Capture the cell that displays the provided text and extract its [x, y] central coordinate. 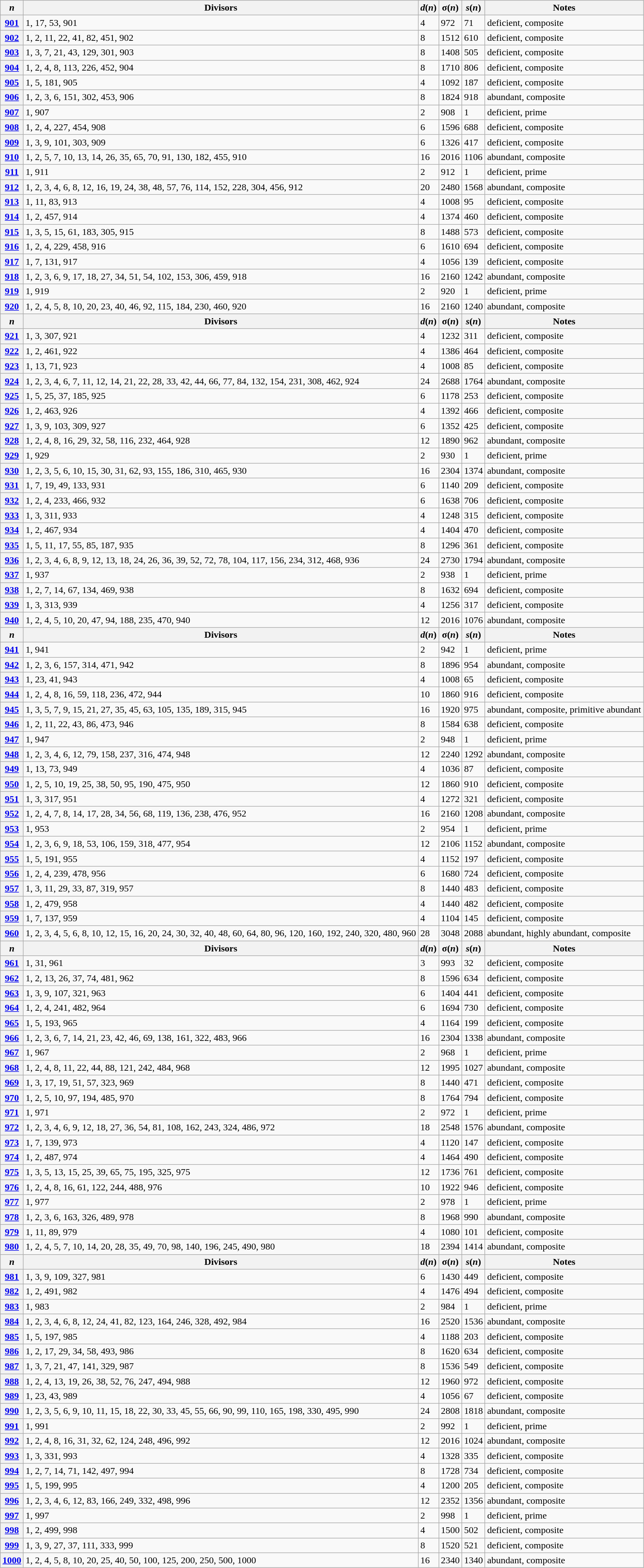
1, 2, 4, 5, 10, 20, 47, 94, 188, 235, 470, 940 [221, 620]
724 [473, 873]
464 [473, 351]
145 [473, 919]
1520 [450, 1545]
1356 [473, 1501]
976 [12, 1187]
1, 3, 9, 27, 37, 111, 333, 999 [221, 1545]
981 [12, 1277]
1, 7, 131, 917 [221, 262]
1968 [450, 1217]
1, 3, 17, 19, 51, 57, 323, 969 [221, 1082]
1248 [450, 515]
964 [12, 1008]
1232 [450, 336]
925 [12, 396]
941 [12, 649]
951 [12, 799]
2480 [450, 187]
1, 2, 487, 974 [221, 1157]
1794 [473, 560]
906 [12, 97]
1710 [450, 67]
1, 7, 137, 959 [221, 919]
1326 [450, 142]
1106 [473, 157]
449 [473, 1277]
3 [428, 963]
1, 3, 317, 951 [221, 799]
505 [473, 53]
87 [473, 769]
934 [12, 530]
1, 2, 491, 982 [221, 1292]
1488 [450, 232]
1, 3, 5, 13, 15, 25, 39, 65, 75, 195, 325, 975 [221, 1172]
1, 3, 331, 993 [221, 1456]
936 [12, 560]
927 [12, 426]
949 [12, 769]
922 [12, 351]
952 [12, 814]
521 [473, 1545]
205 [473, 1486]
794 [473, 1097]
986 [12, 1351]
1, 2, 3, 4, 5, 6, 8, 10, 12, 15, 16, 20, 24, 30, 32, 40, 48, 60, 64, 80, 96, 120, 160, 192, 240, 320, 480, 960 [221, 933]
1414 [473, 1247]
638 [473, 724]
1890 [450, 441]
1, 3, 9, 109, 327, 981 [221, 1277]
1338 [473, 1038]
907 [12, 112]
1, 2, 467, 934 [221, 530]
1, 2, 3, 4, 6, 7, 11, 12, 14, 21, 22, 28, 33, 42, 44, 66, 77, 84, 132, 154, 231, 308, 462, 924 [221, 381]
1000 [12, 1560]
806 [473, 67]
1340 [473, 1560]
1092 [450, 82]
494 [473, 1292]
1, 7, 19, 49, 133, 931 [221, 486]
1, 3, 313, 939 [221, 605]
139 [473, 262]
971 [12, 1112]
1178 [450, 396]
2548 [450, 1127]
963 [12, 993]
1352 [450, 426]
761 [473, 1172]
734 [473, 1471]
1, 2, 4, 8, 16, 29, 32, 58, 116, 232, 464, 928 [221, 441]
929 [12, 456]
1208 [473, 814]
1408 [450, 53]
1, 2, 3, 4, 6, 8, 9, 12, 13, 18, 24, 26, 36, 39, 52, 72, 78, 104, 117, 156, 234, 312, 468, 936 [221, 560]
961 [12, 963]
1, 971 [221, 1112]
958 [12, 903]
932 [12, 500]
1920 [450, 709]
1386 [450, 351]
1242 [473, 276]
1, 967 [221, 1053]
549 [473, 1366]
1, 5, 193, 965 [221, 1023]
1, 5, 191, 955 [221, 859]
1, 5, 197, 985 [221, 1336]
945 [12, 709]
1, 991 [221, 1426]
1, 2, 4, 227, 454, 908 [221, 127]
1, 2, 5, 7, 10, 13, 14, 26, 35, 65, 70, 91, 130, 182, 455, 910 [221, 157]
917 [12, 262]
1, 2, 4, 13, 19, 26, 38, 52, 76, 247, 494, 988 [221, 1381]
1620 [450, 1351]
3048 [450, 933]
1, 2, 4, 7, 8, 14, 17, 28, 34, 56, 68, 119, 136, 238, 476, 952 [221, 814]
65 [473, 680]
989 [12, 1396]
361 [473, 545]
924 [12, 381]
1, 2, 4, 241, 482, 964 [221, 1008]
85 [473, 366]
1, 11, 83, 913 [221, 202]
1, 2, 3, 6, 9, 18, 53, 106, 159, 318, 477, 954 [221, 844]
1, 11, 89, 979 [221, 1232]
1, 31, 961 [221, 963]
1576 [473, 1127]
939 [12, 605]
1694 [450, 1008]
994 [12, 1471]
1024 [473, 1441]
1, 7, 139, 973 [221, 1142]
317 [473, 605]
1995 [450, 1068]
1164 [450, 1023]
966 [12, 1038]
913 [12, 202]
969 [12, 1082]
2394 [450, 1247]
573 [473, 232]
1922 [450, 1187]
1, 907 [221, 112]
2730 [450, 560]
2340 [450, 1560]
2352 [450, 1501]
197 [473, 859]
1, 2, 4, 5, 8, 10, 20, 25, 40, 50, 100, 125, 200, 250, 500, 1000 [221, 1560]
901 [12, 23]
970 [12, 1097]
1638 [450, 500]
933 [12, 515]
1296 [450, 545]
1, 941 [221, 649]
101 [473, 1232]
1, 2, 4, 239, 478, 956 [221, 873]
2240 [450, 754]
315 [473, 515]
1, 2, 4, 8, 11, 22, 44, 88, 121, 242, 484, 968 [221, 1068]
482 [473, 903]
1, 3, 9, 107, 321, 963 [221, 993]
1, 3, 9, 101, 303, 909 [221, 142]
1, 3, 11, 29, 33, 87, 319, 957 [221, 888]
1500 [450, 1530]
1512 [450, 38]
943 [12, 680]
1, 2, 4, 233, 466, 932 [221, 500]
1, 929 [221, 456]
997 [12, 1515]
923 [12, 366]
335 [473, 1456]
1292 [473, 754]
1, 2, 461, 922 [221, 351]
1, 2, 4, 5, 8, 10, 20, 23, 40, 46, 92, 115, 184, 230, 460, 920 [221, 306]
1, 937 [221, 575]
706 [473, 500]
147 [473, 1142]
95 [473, 202]
991 [12, 1426]
1, 2, 5, 10, 97, 194, 485, 970 [221, 1097]
1, 2, 479, 958 [221, 903]
1, 2, 4, 5, 7, 10, 14, 20, 28, 35, 49, 70, 98, 140, 196, 245, 490, 980 [221, 1247]
1, 2, 17, 29, 34, 58, 493, 986 [221, 1351]
944 [12, 695]
502 [473, 1530]
1, 2, 7, 14, 71, 142, 497, 994 [221, 1471]
1824 [450, 97]
996 [12, 1501]
953 [12, 829]
417 [473, 142]
2088 [473, 933]
1, 2, 3, 4, 6, 12, 83, 166, 249, 332, 498, 996 [221, 1501]
1, 2, 3, 4, 6, 12, 79, 158, 237, 316, 474, 948 [221, 754]
1, 2, 3, 4, 6, 8, 12, 24, 41, 82, 123, 164, 246, 328, 492, 984 [221, 1321]
466 [473, 411]
1896 [450, 665]
1, 919 [221, 291]
1430 [450, 1277]
1960 [450, 1381]
909 [12, 142]
610 [473, 38]
483 [473, 888]
471 [473, 1082]
1584 [450, 724]
1200 [450, 1486]
1, 13, 73, 949 [221, 769]
1256 [450, 605]
209 [473, 486]
935 [12, 545]
957 [12, 888]
203 [473, 1336]
1, 5, 25, 37, 185, 925 [221, 396]
1, 2, 3, 6, 157, 314, 471, 942 [221, 665]
1, 17, 53, 901 [221, 23]
1, 3, 311, 933 [221, 515]
905 [12, 82]
1, 2, 3, 4, 6, 9, 12, 18, 27, 36, 54, 81, 108, 162, 243, 324, 486, 972 [221, 1127]
1, 23, 41, 943 [221, 680]
947 [12, 739]
1, 983 [221, 1306]
985 [12, 1336]
2520 [450, 1321]
955 [12, 859]
460 [473, 217]
915 [12, 232]
1680 [450, 873]
1, 2, 4, 8, 16, 59, 118, 236, 472, 944 [221, 695]
1, 3, 307, 921 [221, 336]
940 [12, 620]
980 [12, 1247]
1, 2, 3, 6, 9, 17, 18, 27, 34, 51, 54, 102, 153, 306, 459, 918 [221, 276]
1, 953 [221, 829]
1, 947 [221, 739]
1027 [473, 1068]
956 [12, 873]
1104 [450, 919]
1, 2, 3, 5, 6, 9, 10, 11, 15, 18, 22, 30, 33, 45, 55, 66, 90, 99, 110, 165, 198, 330, 495, 990 [221, 1411]
1272 [450, 799]
1, 2, 13, 26, 37, 74, 481, 962 [221, 978]
1, 5, 199, 995 [221, 1486]
1, 977 [221, 1202]
995 [12, 1486]
1, 3, 5, 15, 61, 183, 305, 915 [221, 232]
973 [12, 1142]
71 [473, 23]
321 [473, 799]
1, 13, 71, 923 [221, 366]
1464 [450, 1157]
965 [12, 1023]
928 [12, 441]
987 [12, 1366]
1240 [473, 306]
470 [473, 530]
937 [12, 575]
1, 2, 11, 22, 41, 82, 451, 902 [221, 38]
959 [12, 919]
730 [473, 1008]
988 [12, 1381]
979 [12, 1232]
1, 2, 499, 998 [221, 1530]
28 [428, 933]
983 [12, 1306]
1120 [450, 1142]
441 [473, 993]
1392 [450, 411]
425 [473, 426]
1, 3, 7, 21, 47, 141, 329, 987 [221, 1366]
911 [12, 172]
1736 [450, 1172]
1, 2, 7, 14, 67, 134, 469, 938 [221, 590]
1188 [450, 1336]
903 [12, 53]
1328 [450, 1456]
abundant, composite, primitive abundant [564, 709]
1, 3, 5, 7, 9, 15, 21, 27, 35, 45, 63, 105, 135, 189, 315, 945 [221, 709]
982 [12, 1292]
914 [12, 217]
1, 2, 5, 10, 19, 25, 38, 50, 95, 190, 475, 950 [221, 784]
904 [12, 67]
20 [428, 187]
974 [12, 1157]
1818 [473, 1411]
1, 3, 7, 21, 43, 129, 301, 903 [221, 53]
950 [12, 784]
1, 2, 3, 6, 163, 326, 489, 978 [221, 1217]
1140 [450, 486]
253 [473, 396]
32 [473, 963]
490 [473, 1157]
977 [12, 1202]
1, 2, 3, 6, 151, 302, 453, 906 [221, 97]
311 [473, 336]
1476 [450, 1292]
919 [12, 291]
926 [12, 411]
187 [473, 82]
1, 2, 4, 8, 113, 226, 452, 904 [221, 67]
1, 5, 11, 17, 55, 85, 187, 935 [221, 545]
902 [12, 38]
1080 [450, 1232]
1, 5, 181, 905 [221, 82]
960 [12, 933]
1, 2, 4, 8, 16, 31, 32, 62, 124, 248, 496, 992 [221, 1441]
1, 2, 3, 4, 6, 8, 12, 16, 19, 24, 38, 48, 57, 76, 114, 152, 228, 304, 456, 912 [221, 187]
967 [12, 1053]
1, 2, 3, 6, 7, 14, 21, 23, 42, 46, 69, 138, 161, 322, 483, 966 [221, 1038]
abundant, highly abundant, composite [564, 933]
1, 2, 4, 8, 16, 61, 122, 244, 488, 976 [221, 1187]
1, 911 [221, 172]
1, 3, 9, 103, 309, 927 [221, 426]
1, 997 [221, 1515]
999 [12, 1545]
1, 2, 457, 914 [221, 217]
2808 [450, 1411]
1076 [473, 620]
1, 2, 463, 926 [221, 411]
1728 [450, 1471]
2106 [450, 844]
1, 2, 3, 5, 6, 10, 15, 30, 31, 62, 93, 155, 186, 310, 465, 930 [221, 471]
199 [473, 1023]
1, 2, 4, 229, 458, 916 [221, 247]
1632 [450, 590]
1610 [450, 247]
2688 [450, 381]
1, 2, 11, 22, 43, 86, 473, 946 [221, 724]
67 [473, 1396]
1568 [473, 187]
1, 23, 43, 989 [221, 1396]
1036 [450, 769]
921 [12, 336]
931 [12, 486]
688 [473, 127]
